Find where the given text appears and provide that cell's center as [x, y] coordinate. 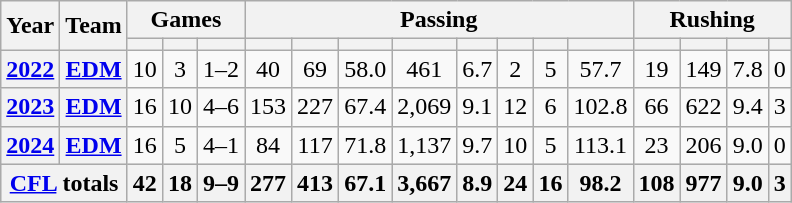
67.4 [366, 107]
461 [424, 69]
58.0 [366, 69]
227 [316, 107]
6 [550, 107]
117 [316, 145]
9.4 [748, 107]
206 [704, 145]
8.9 [478, 183]
153 [268, 107]
149 [704, 69]
2022 [30, 69]
57.7 [600, 69]
24 [516, 183]
7.8 [748, 69]
413 [316, 183]
66 [656, 107]
Team [94, 26]
4–6 [220, 107]
113.1 [600, 145]
108 [656, 183]
1,137 [424, 145]
622 [704, 107]
9–9 [220, 183]
4–1 [220, 145]
2 [516, 69]
42 [144, 183]
CFL totals [64, 183]
3,667 [424, 183]
Rushing [712, 20]
Games [186, 20]
2,069 [424, 107]
Year [30, 26]
23 [656, 145]
84 [268, 145]
69 [316, 69]
19 [656, 69]
71.8 [366, 145]
102.8 [600, 107]
2023 [30, 107]
Passing [439, 20]
12 [516, 107]
277 [268, 183]
9.7 [478, 145]
40 [268, 69]
18 [180, 183]
977 [704, 183]
2024 [30, 145]
6.7 [478, 69]
98.2 [600, 183]
9.1 [478, 107]
67.1 [366, 183]
1–2 [220, 69]
